Detect which cell encompasses the target text, then output its (X, Y) center coordinate. 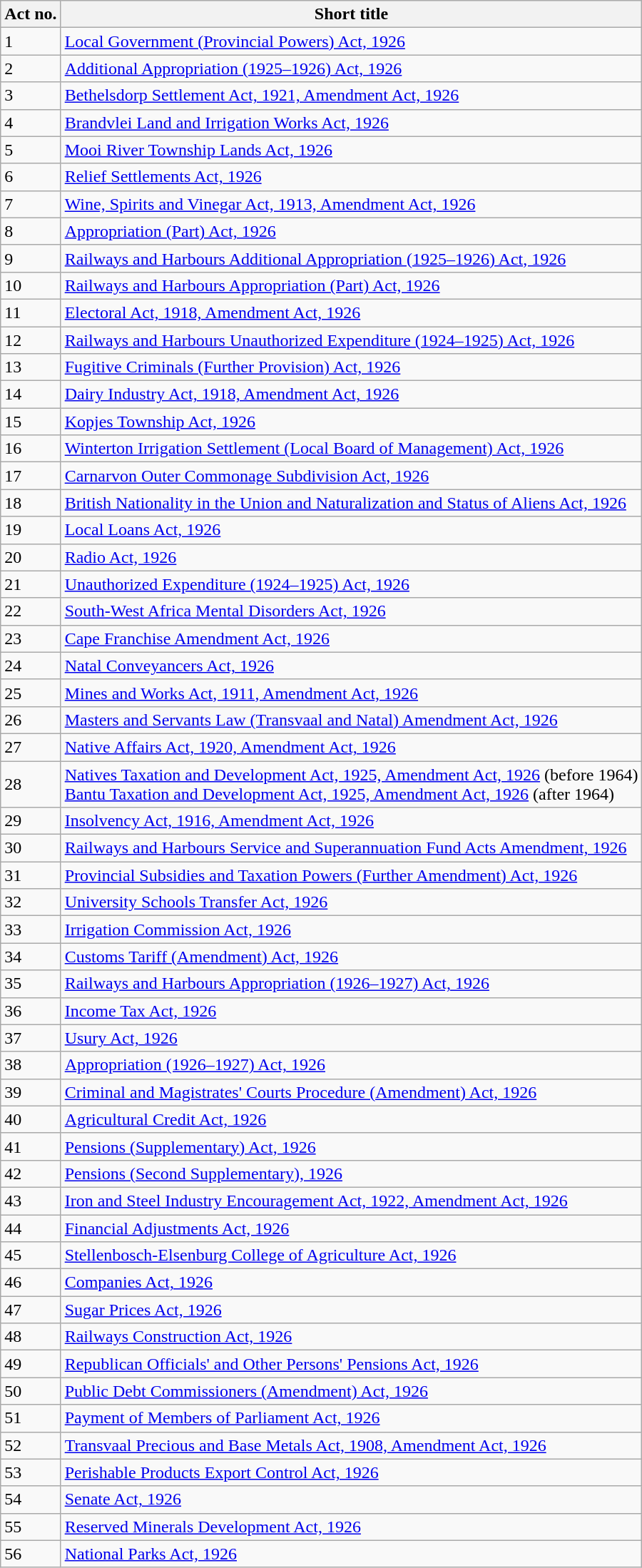
Pensions (Second Supplementary), 1926 (351, 1174)
6 (31, 177)
10 (31, 285)
Railways and Harbours Service and Superannuation Fund Acts Amendment, 1926 (351, 848)
Natal Conveyancers Act, 1926 (351, 666)
Public Debt Commissioners (Amendment) Act, 1926 (351, 1391)
20 (31, 557)
Brandvlei Land and Irrigation Works Act, 1926 (351, 123)
Reserved Minerals Development Act, 1926 (351, 1527)
3 (31, 96)
5 (31, 150)
24 (31, 666)
Criminal and Magistrates' Courts Procedure (Amendment) Act, 1926 (351, 1092)
Provincial Subsidies and Taxation Powers (Further Amendment) Act, 1926 (351, 875)
Wine, Spirits and Vinegar Act, 1913, Amendment Act, 1926 (351, 204)
29 (31, 821)
32 (31, 902)
Agricultural Credit Act, 1926 (351, 1119)
Irrigation Commission Act, 1926 (351, 930)
55 (31, 1527)
Kopjes Township Act, 1926 (351, 422)
33 (31, 930)
12 (31, 340)
50 (31, 1391)
Appropriation (Part) Act, 1926 (351, 231)
Winterton Irrigation Settlement (Local Board of Management) Act, 1926 (351, 449)
18 (31, 503)
Appropriation (1926–1927) Act, 1926 (351, 1065)
Mines and Works Act, 1911, Amendment Act, 1926 (351, 693)
54 (31, 1500)
Electoral Act, 1918, Amendment Act, 1926 (351, 312)
Republican Officials' and Other Persons' Pensions Act, 1926 (351, 1364)
37 (31, 1038)
Local Loans Act, 1926 (351, 530)
27 (31, 747)
44 (31, 1228)
Additional Appropriation (1925–1926) Act, 1926 (351, 68)
9 (31, 258)
25 (31, 693)
British Nationality in the Union and Naturalization and Status of Aliens Act, 1926 (351, 503)
Sugar Prices Act, 1926 (351, 1310)
38 (31, 1065)
23 (31, 638)
36 (31, 1011)
7 (31, 204)
53 (31, 1472)
Railways and Harbours Appropriation (1926–1927) Act, 1926 (351, 984)
Transvaal Precious and Base Metals Act, 1908, Amendment Act, 1926 (351, 1445)
Railways and Harbours Additional Appropriation (1925–1926) Act, 1926 (351, 258)
National Parks Act, 1926 (351, 1554)
15 (31, 422)
Usury Act, 1926 (351, 1038)
Cape Franchise Amendment Act, 1926 (351, 638)
51 (31, 1418)
Act no. (31, 14)
Fugitive Criminals (Further Provision) Act, 1926 (351, 367)
Masters and Servants Law (Transvaal and Natal) Amendment Act, 1926 (351, 720)
Insolvency Act, 1916, Amendment Act, 1926 (351, 821)
Carnarvon Outer Commonage Subdivision Act, 1926 (351, 476)
34 (31, 957)
Mooi River Township Lands Act, 1926 (351, 150)
Local Government (Provincial Powers) Act, 1926 (351, 41)
Radio Act, 1926 (351, 557)
16 (31, 449)
30 (31, 848)
Customs Tariff (Amendment) Act, 1926 (351, 957)
Relief Settlements Act, 1926 (351, 177)
Financial Adjustments Act, 1926 (351, 1228)
43 (31, 1201)
28 (31, 783)
8 (31, 231)
11 (31, 312)
52 (31, 1445)
Payment of Members of Parliament Act, 1926 (351, 1418)
Railways and Harbours Unauthorized Expenditure (1924–1925) Act, 1926 (351, 340)
Railways Construction Act, 1926 (351, 1337)
Bethelsdorp Settlement Act, 1921, Amendment Act, 1926 (351, 96)
22 (31, 611)
Stellenbosch-Elsenburg College of Agriculture Act, 1926 (351, 1256)
35 (31, 984)
2 (31, 68)
47 (31, 1310)
Dairy Industry Act, 1918, Amendment Act, 1926 (351, 394)
Iron and Steel Industry Encouragement Act, 1922, Amendment Act, 1926 (351, 1201)
45 (31, 1256)
19 (31, 530)
South-West Africa Mental Disorders Act, 1926 (351, 611)
39 (31, 1092)
Native Affairs Act, 1920, Amendment Act, 1926 (351, 747)
48 (31, 1337)
26 (31, 720)
46 (31, 1283)
49 (31, 1364)
Perishable Products Export Control Act, 1926 (351, 1472)
Pensions (Supplementary) Act, 1926 (351, 1146)
21 (31, 584)
Unauthorized Expenditure (1924–1925) Act, 1926 (351, 584)
40 (31, 1119)
41 (31, 1146)
1 (31, 41)
University Schools Transfer Act, 1926 (351, 902)
42 (31, 1174)
4 (31, 123)
Senate Act, 1926 (351, 1500)
56 (31, 1554)
17 (31, 476)
14 (31, 394)
Railways and Harbours Appropriation (Part) Act, 1926 (351, 285)
Income Tax Act, 1926 (351, 1011)
13 (31, 367)
Companies Act, 1926 (351, 1283)
31 (31, 875)
Short title (351, 14)
